Return [x, y] of the center of cell containing provided text 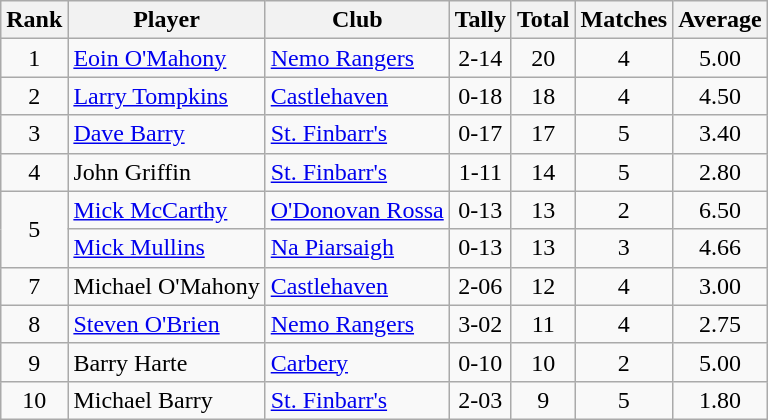
2.75 [720, 324]
0-10 [480, 362]
Barry Harte [166, 362]
Average [720, 20]
14 [543, 172]
Rank [34, 20]
Carbery [357, 362]
2-03 [480, 400]
Player [166, 20]
8 [34, 324]
3.40 [720, 134]
Michael O'Mahony [166, 286]
20 [543, 58]
0-17 [480, 134]
Larry Tompkins [166, 96]
Total [543, 20]
3-02 [480, 324]
Dave Barry [166, 134]
18 [543, 96]
Mick Mullins [166, 248]
Club [357, 20]
2-14 [480, 58]
Mick McCarthy [166, 210]
1 [34, 58]
0-18 [480, 96]
6.50 [720, 210]
7 [34, 286]
4.50 [720, 96]
Na Piarsaigh [357, 248]
11 [543, 324]
Steven O'Brien [166, 324]
O'Donovan Rossa [357, 210]
1.80 [720, 400]
Tally [480, 20]
4.66 [720, 248]
2-06 [480, 286]
17 [543, 134]
12 [543, 286]
Eoin O'Mahony [166, 58]
John Griffin [166, 172]
1-11 [480, 172]
Matches [624, 20]
2.80 [720, 172]
Michael Barry [166, 400]
3.00 [720, 286]
